Return the [x, y] coordinate for the center point of the cell that contains the specified text.  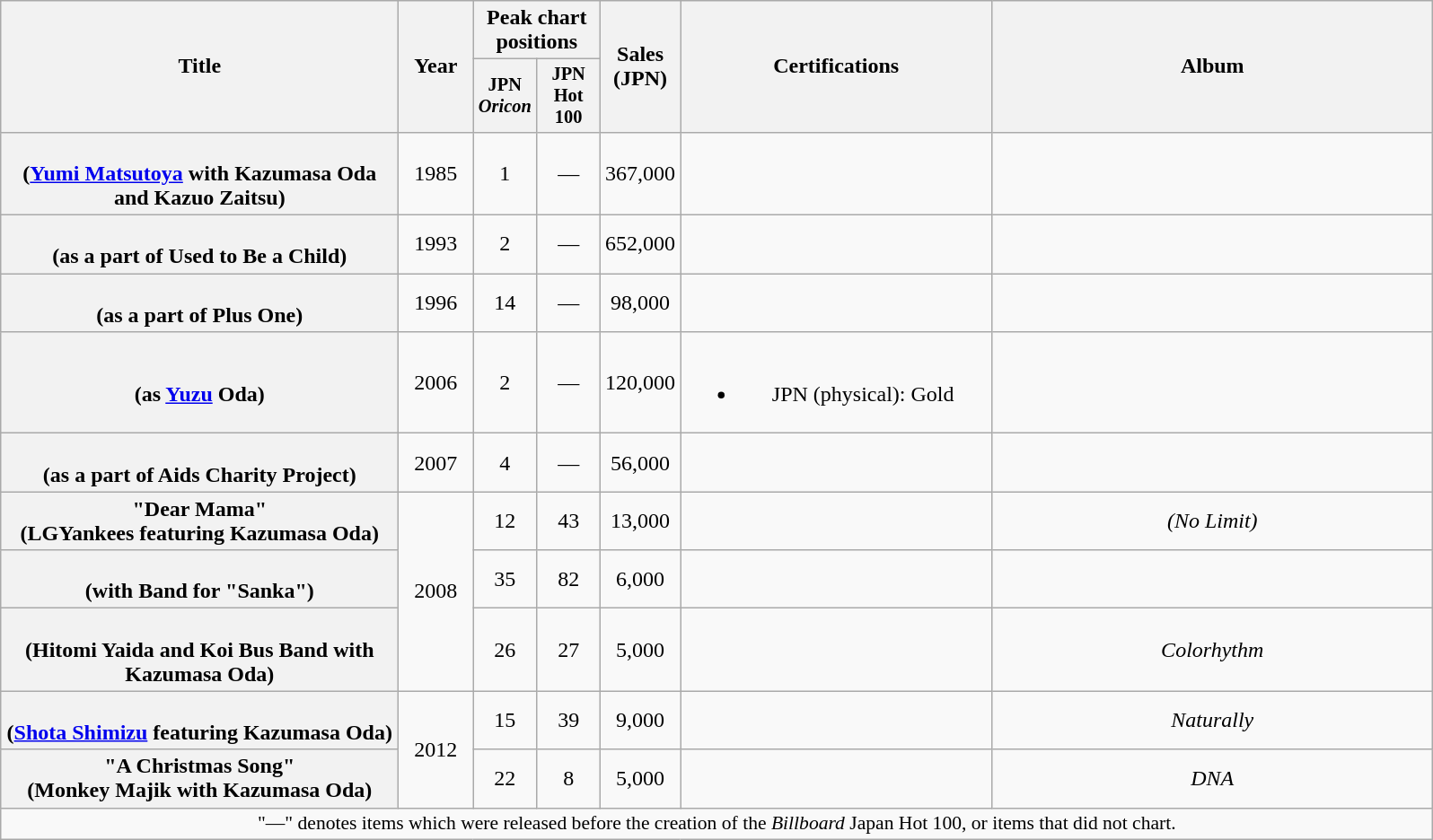
15 [505, 720]
82 [569, 580]
35 [505, 580]
2008 [436, 591]
4 [505, 463]
JPN Hot 100 [569, 96]
Naturally [1212, 720]
8 [569, 779]
26 [505, 650]
43 [569, 521]
(as a part of Aids Charity Project) [199, 463]
(No Limit) [1212, 521]
(as a part of Used to Be a Child) [199, 244]
652,000 [641, 244]
9,000 [641, 720]
(Shota Shimizu featuring Kazumasa Oda) [199, 720]
1993 [436, 244]
1996 [436, 303]
(as a part of Plus One) [199, 303]
DNA [1212, 779]
Peak chart positions [537, 31]
JPN (physical): Gold [837, 382]
22 [505, 779]
2007 [436, 463]
367,000 [641, 173]
39 [569, 720]
14 [505, 303]
Certifications [837, 66]
Year [436, 66]
2006 [436, 382]
12 [505, 521]
(Yumi Matsutoya with Kazumasa Oda and Kazuo Zaitsu) [199, 173]
27 [569, 650]
(Hitomi Yaida and Koi Bus Band with Kazumasa Oda) [199, 650]
2012 [436, 749]
6,000 [641, 580]
13,000 [641, 521]
120,000 [641, 382]
Title [199, 66]
56,000 [641, 463]
"Dear Mama"(LGYankees featuring Kazumasa Oda) [199, 521]
Album [1212, 66]
1 [505, 173]
"A Christmas Song"(Monkey Majik with Kazumasa Oda) [199, 779]
"—" denotes items which were released before the creation of the Billboard Japan Hot 100, or items that did not chart. [716, 824]
(with Band for "Sanka") [199, 580]
1985 [436, 173]
98,000 [641, 303]
Sales(JPN) [641, 66]
Colorhythm [1212, 650]
(as Yuzu Oda) [199, 382]
JPN Oricon [505, 96]
